Capture the cell that displays the provided text and extract its (X, Y) central coordinate. 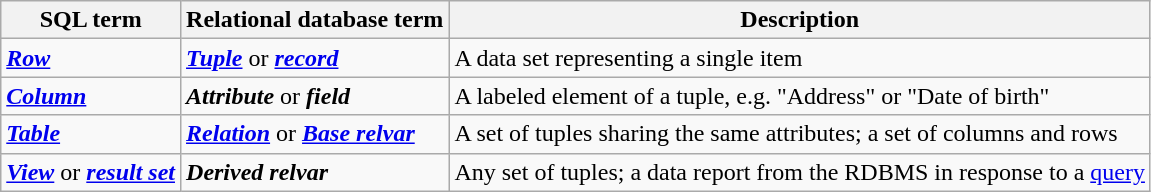
Description (800, 20)
Tuple or record (315, 58)
A data set representing a single item (800, 58)
A labeled element of a tuple, e.g. "Address" or "Date of birth" (800, 96)
Attribute or field (315, 96)
Any set of tuples; a data report from the RDBMS in response to a query (800, 172)
A set of tuples sharing the same attributes; a set of columns and rows (800, 134)
SQL term (91, 20)
Relational database term (315, 20)
Column (91, 96)
Table (91, 134)
Relation or Base relvar (315, 134)
View or result set (91, 172)
Row (91, 58)
Derived relvar (315, 172)
